From the cell containing the given text, extract its center point as (x, y) coordinate. 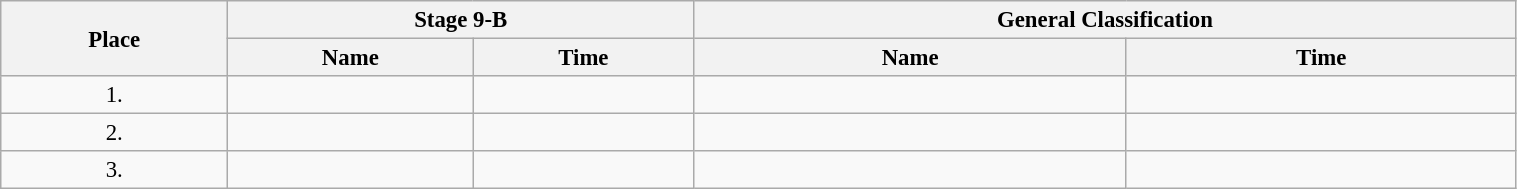
3. (114, 170)
2. (114, 133)
1. (114, 95)
General Classification (1105, 20)
Place (114, 38)
Stage 9-B (461, 20)
